Locate the cell with the specified text and output its [x, y] center coordinate. 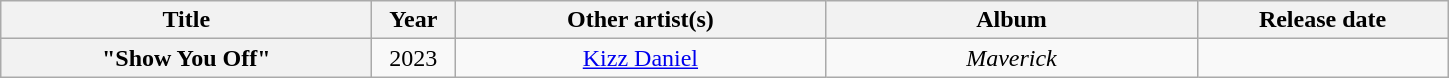
2023 [414, 58]
Year [414, 20]
Album [1012, 20]
Maverick [1012, 58]
Title [186, 20]
"Show You Off" [186, 58]
Kizz Daniel [640, 58]
Other artist(s) [640, 20]
Release date [1322, 20]
